Determine the (x, y) coordinate at the center of the cell enclosing the given text.  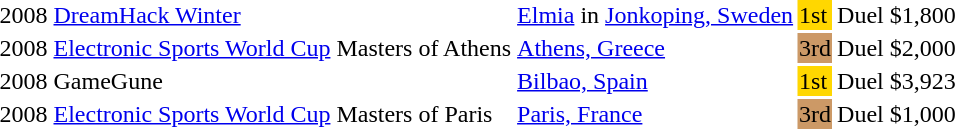
Electronic Sports World Cup Masters of Athens (282, 48)
Bilbao, Spain (656, 81)
GameGune (282, 81)
Paris, France (656, 114)
Elmia in Jonkoping, Sweden (656, 15)
Electronic Sports World Cup Masters of Paris (282, 114)
DreamHack Winter (282, 15)
Athens, Greece (656, 48)
